Provide the (x, y) coordinate of the cell's center where the given text is located.  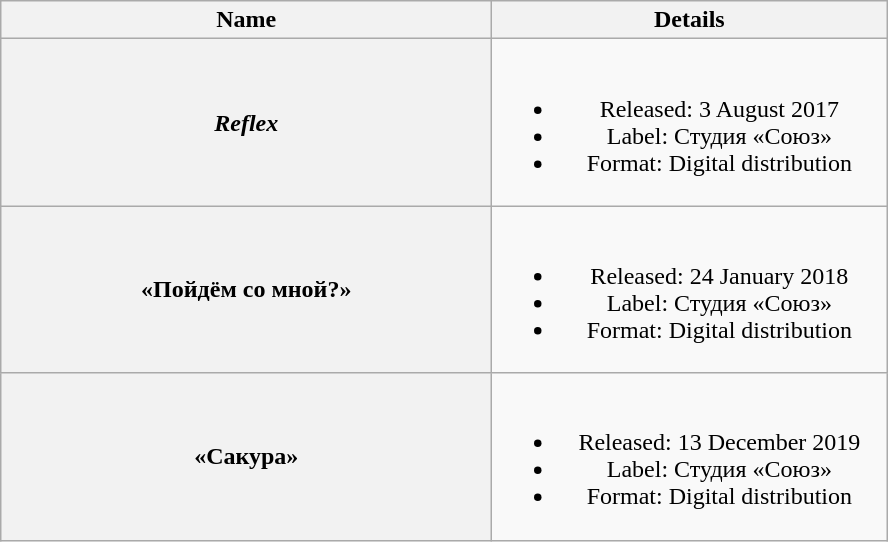
Released: 13 December 2019Label: Студия «Союз»Format: Digital distribution (690, 456)
Released: 24 January 2018Label: Студия «Союз»Format: Digital distribution (690, 290)
«Пойдём со мной?» (246, 290)
«Сакура» (246, 456)
Details (690, 20)
Name (246, 20)
Released: 3 August 2017Label: Студия «Союз»Format: Digital distribution (690, 122)
Reflex (246, 122)
